Identify which cell holds the provided text, then report its [X, Y] central coordinate. 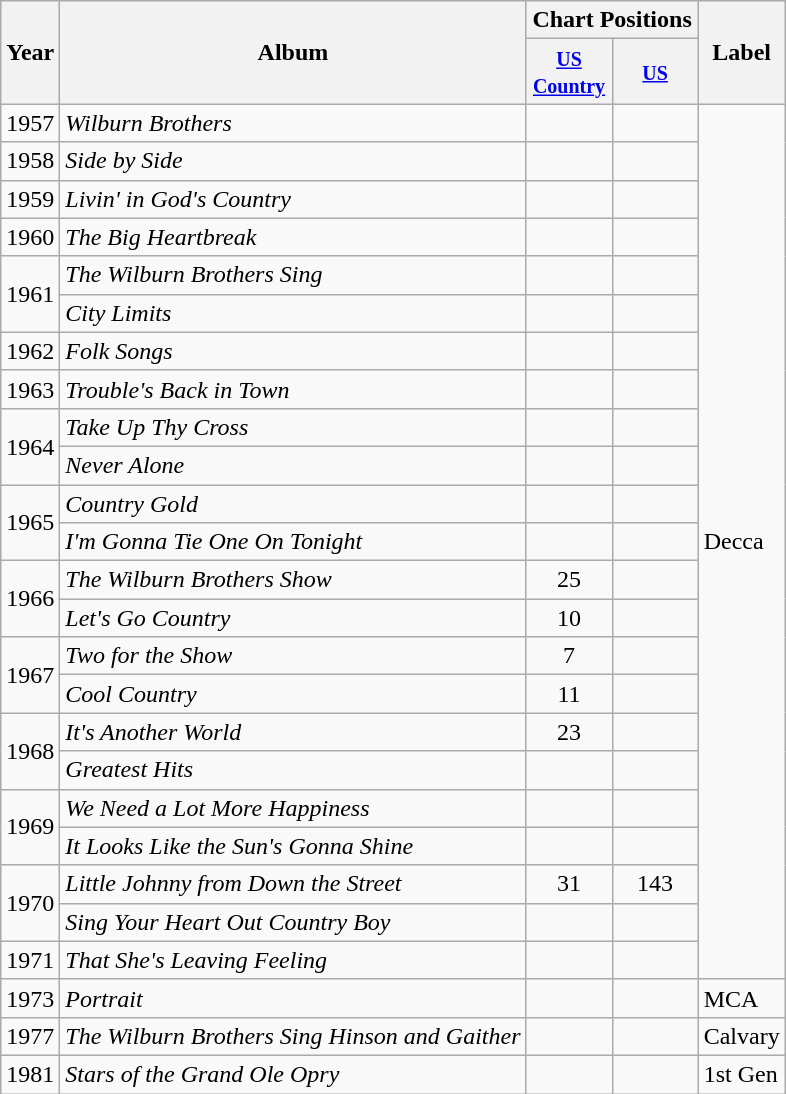
The Wilburn Brothers Sing [293, 275]
Never Alone [293, 465]
7 [569, 656]
The Big Heartbreak [293, 237]
1969 [30, 827]
Side by Side [293, 161]
1965 [30, 522]
143 [655, 884]
1959 [30, 199]
1964 [30, 446]
Livin' in God's Country [293, 199]
The Wilburn Brothers Show [293, 580]
1966 [30, 599]
1970 [30, 903]
Wilburn Brothers [293, 123]
Label [742, 52]
Sing Your Heart Out Country Boy [293, 922]
Country Gold [293, 503]
It's Another World [293, 732]
1957 [30, 123]
Two for the Show [293, 656]
Little Johnny from Down the Street [293, 884]
Year [30, 52]
Trouble's Back in Town [293, 389]
1962 [30, 351]
Let's Go Country [293, 618]
Stars of the Grand Ole Opry [293, 1074]
1963 [30, 389]
Decca [742, 542]
10 [569, 618]
I'm Gonna Tie One On Tonight [293, 542]
Calvary [742, 1036]
US [655, 72]
City Limits [293, 313]
We Need a Lot More Happiness [293, 808]
1967 [30, 675]
Album [293, 52]
25 [569, 580]
Greatest Hits [293, 770]
11 [569, 694]
Chart Positions [612, 20]
MCA [742, 998]
Cool Country [293, 694]
23 [569, 732]
Folk Songs [293, 351]
1977 [30, 1036]
1973 [30, 998]
31 [569, 884]
1961 [30, 294]
That She's Leaving Feeling [293, 960]
The Wilburn Brothers Sing Hinson and Gaither [293, 1036]
1968 [30, 751]
US Country [569, 72]
1981 [30, 1074]
Portrait [293, 998]
Take Up Thy Cross [293, 427]
1971 [30, 960]
1st Gen [742, 1074]
1960 [30, 237]
1958 [30, 161]
It Looks Like the Sun's Gonna Shine [293, 846]
